Find where the given text appears and provide that cell's center as [X, Y] coordinate. 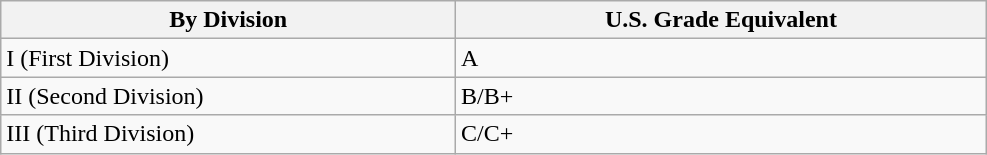
A [722, 58]
C/C+ [722, 134]
III (Third Division) [228, 134]
By Division [228, 20]
II (Second Division) [228, 96]
B/B+ [722, 96]
U.S. Grade Equivalent [722, 20]
I (First Division) [228, 58]
